Return (x, y) of the center of cell containing provided text 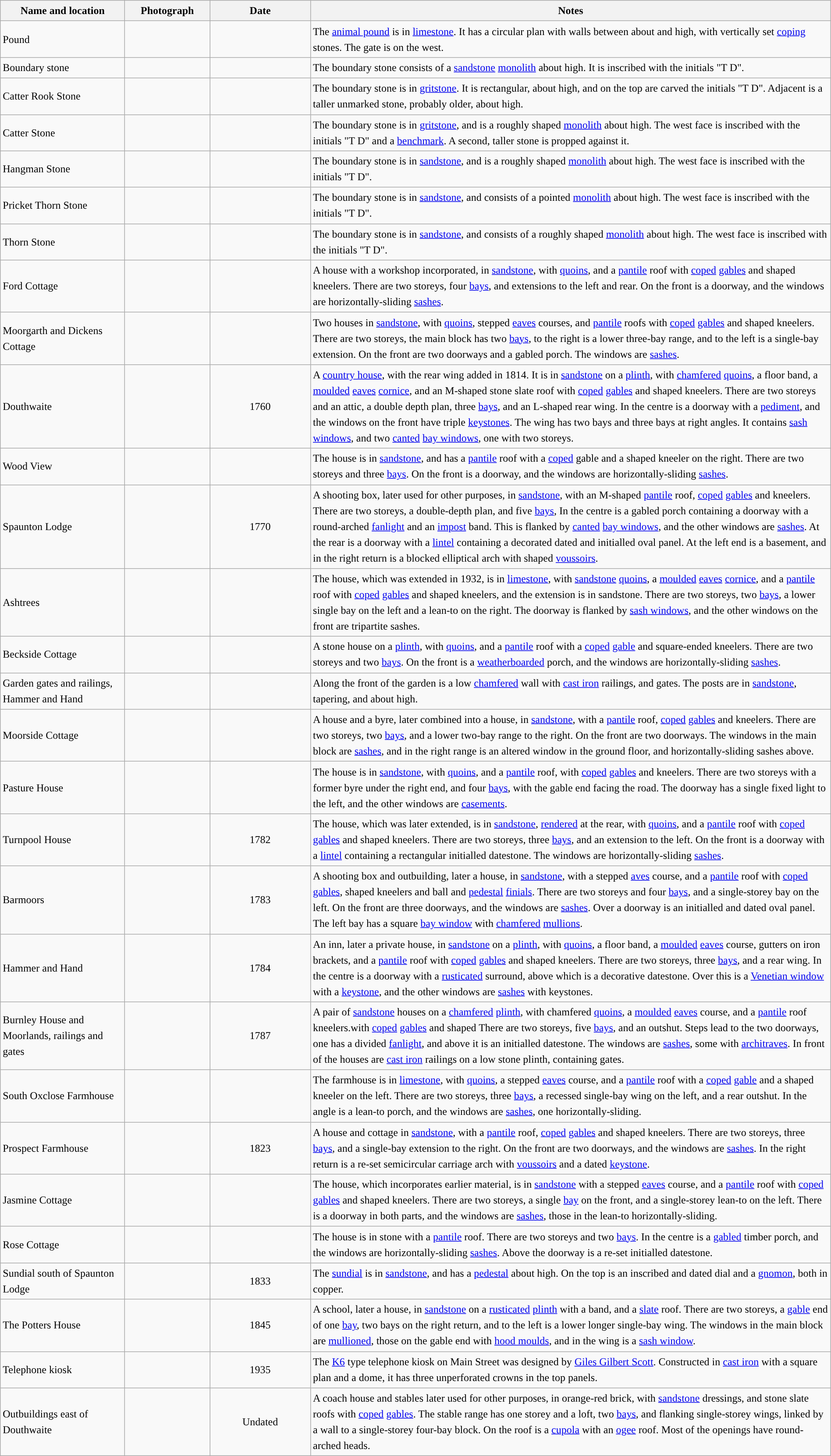
Pasture House (63, 787)
1845 (260, 1325)
Prospect Farmhouse (63, 1148)
Douthwaite (63, 406)
Hangman Stone (63, 169)
Rose Cottage (63, 1244)
Boundary stone (63, 68)
1833 (260, 1281)
Garden gates and railings,Hammer and Hand (63, 691)
Photograph (167, 11)
Pricket Thorn Stone (63, 205)
Catter Rook Stone (63, 96)
Moorgarth and Dickens Cottage (63, 338)
1935 (260, 1370)
South Oxclose Farmhouse (63, 1096)
The boundary stone consists of a sandstone monolith about high. It is inscribed with the initials "T D". (571, 68)
Burnley House and Moorlands, railings and gates (63, 1036)
Catter Stone (63, 132)
Sundial south of Spaunton Lodge (63, 1281)
Thorn Stone (63, 242)
Wood View (63, 466)
1783 (260, 900)
Spaunton Lodge (63, 527)
The boundary stone is in sandstone, and consists of a roughly shaped monolith about high. The west face is inscribed with the initials "T D". (571, 242)
Jasmine Cottage (63, 1200)
1784 (260, 968)
1770 (260, 527)
Outbuildings east of Douthwaite (63, 1422)
Telephone kiosk (63, 1370)
1782 (260, 840)
1760 (260, 406)
The sundial is in sandstone, and has a pedestal about high. On the top is an inscribed and dated dial and a gnomon, both in copper. (571, 1281)
Barmoors (63, 900)
Beckside Cottage (63, 655)
Moorside Cottage (63, 736)
Ashtrees (63, 602)
The boundary stone is in sandstone, and is a roughly shaped monolith about high. The west face is inscribed with the initials "T D". (571, 169)
The boundary stone is in sandstone, and consists of a pointed monolith about high. The west face is inscribed with the initials "T D". (571, 205)
Undated (260, 1422)
Hammer and Hand (63, 968)
Turnpool House (63, 840)
Name and location (63, 11)
Ford Cottage (63, 286)
Date (260, 11)
The Potters House (63, 1325)
1823 (260, 1148)
Notes (571, 11)
Pound (63, 39)
Along the front of the garden is a low chamfered wall with cast iron railings, and gates. The posts are in sandstone, tapering, and about high. (571, 691)
1787 (260, 1036)
